Find where the given text appears and provide that cell's center as [X, Y] coordinate. 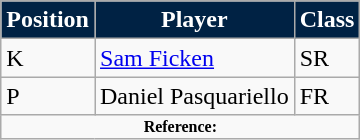
Daniel Pasquariello [194, 96]
Sam Ficken [194, 58]
P [48, 96]
Reference: [180, 127]
FR [327, 96]
K [48, 58]
Class [327, 20]
Position [48, 20]
Player [194, 20]
SR [327, 58]
